Detect which cell encompasses the target text, then output its [x, y] center coordinate. 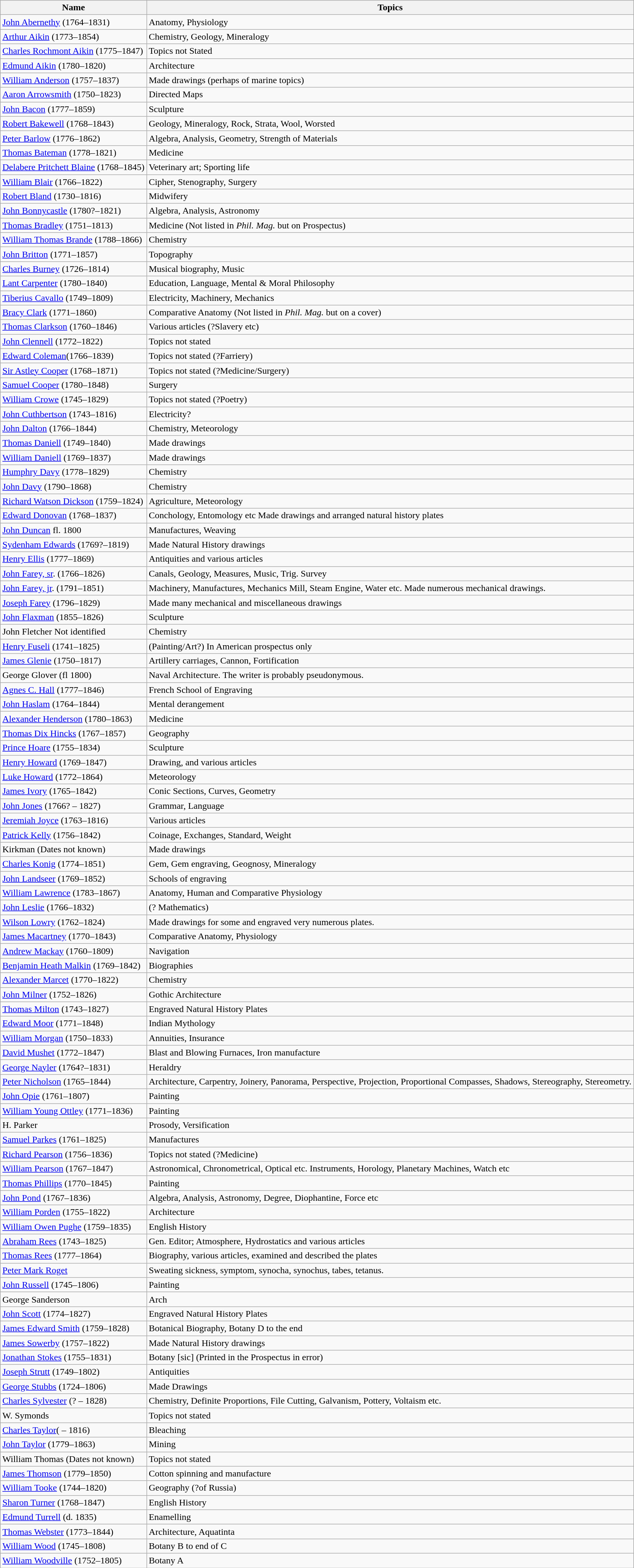
Arthur Aikin (1773–1854) [74, 37]
Algebra, Analysis, Geometry, Strength of Materials [390, 138]
John Davy (1790–1868) [74, 487]
Manufactures, Weaving [390, 530]
Robert Bakewell (1768–1843) [74, 124]
Arch [390, 1299]
John Taylor (1779–1863) [74, 1444]
Biography, various articles, examined and described the plates [390, 1256]
Bracy Clark (1771–1860) [74, 312]
Grammar, Language [390, 806]
Bleaching [390, 1430]
Thomas Bateman (1778–1821) [74, 153]
Edward Coleman(1766–1839) [74, 356]
Joseph Strutt (1749–1802) [74, 1372]
John Pond (1767–1836) [74, 1198]
Henry Fuseli (1741–1825) [74, 646]
Made drawings for some and engraved very numerous plates. [390, 922]
John Fletcher Not identified [74, 631]
John Farey, sr. (1766–1826) [74, 574]
Lant Carpenter (1780–1840) [74, 283]
Samuel Cooper (1780–1848) [74, 385]
Aaron Arrowsmith (1750–1823) [74, 95]
Sweating sickness, symptom, synocha, synochus, tabes, tetanus. [390, 1270]
Drawing, and various articles [390, 762]
Peter Mark Roget [74, 1270]
John Dalton (1766–1844) [74, 429]
Alexander Marcet (1770–1822) [74, 980]
Thomas Daniell (1749–1840) [74, 443]
Tiberius Cavallo (1749–1809) [74, 298]
Delabere Pritchett Blaine (1768–1845) [74, 167]
Kirkman (Dates not known) [74, 849]
Humphry Davy (1778–1829) [74, 472]
William Blair (1766–1822) [74, 182]
William Anderson (1757–1837) [74, 80]
Antiquities [390, 1372]
Charles Rochmont Aikin (1775–1847) [74, 51]
Andrew Mackay (1760–1809) [74, 951]
William Morgan (1750–1833) [74, 1038]
James Macartney (1770–1843) [74, 937]
Geography [390, 733]
Edmund Aikin (1780–1820) [74, 66]
Musical biography, Music [390, 269]
Midwifery [390, 196]
Chemistry, Meteorology [390, 429]
John Leslie (1766–1832) [74, 908]
George Nayler (1764?–1831) [74, 1067]
Antiquities and various articles [390, 559]
James Edward Smith (1759–1828) [74, 1328]
Topics not Stated [390, 51]
Algebra, Analysis, Astronomy [390, 211]
Electricity? [390, 414]
Sharon Turner (1768–1847) [74, 1502]
William Thomas (Dates not known) [74, 1459]
Annuities, Insurance [390, 1038]
Enamelling [390, 1517]
Thomas Rees (1777–1864) [74, 1256]
Anatomy, Physiology [390, 22]
Manufactures [390, 1140]
(Painting/Art?) In American prospectus only [390, 646]
Heraldry [390, 1067]
John Flaxman (1855–1826) [74, 617]
Conchology, Entomology etc Made drawings and arranged natural history plates [390, 516]
Topics not stated (?Farriery) [390, 356]
William Daniell (1769–1837) [74, 458]
William Thomas Brande (1788–1866) [74, 240]
William Owen Pughe (1759–1835) [74, 1227]
Peter Nicholson (1765–1844) [74, 1081]
Topics [390, 8]
Botany A [390, 1560]
Gen. Editor; Atmosphere, Hydrostatics and various articles [390, 1241]
Charles Taylor( – 1816) [74, 1430]
Joseph Farey (1796–1829) [74, 602]
John Landseer (1769–1852) [74, 878]
Comparative Anatomy, Physiology [390, 937]
Gothic Architecture [390, 994]
W. Symonds [74, 1415]
Jeremiah Joyce (1763–1816) [74, 820]
Agriculture, Meteorology [390, 501]
Algebra, Analysis, Astronomy, Degree, Diophantine, Force etc [390, 1198]
William Young Ottley (1771–1836) [74, 1111]
Mining [390, 1444]
Robert Bland (1730–1816) [74, 196]
Cipher, Stenography, Surgery [390, 182]
Directed Maps [390, 95]
John Clennell (1772–1822) [74, 341]
Gem, Gem engraving, Geognosy, Mineralogy [390, 864]
William Wood (1745–1808) [74, 1546]
Schools of engraving [390, 878]
Geology, Mineralogy, Rock, Strata, Wool, Worsted [390, 124]
Thomas Milton (1743–1827) [74, 1009]
Thomas Clarkson (1760–1846) [74, 327]
James Sowerby (1757–1822) [74, 1343]
Anatomy, Human and Comparative Physiology [390, 893]
John Milner (1752–1826) [74, 994]
Name [74, 8]
Henry Howard (1769–1847) [74, 762]
Sir Astley Cooper (1768–1871) [74, 370]
Astronomical, Chronometrical, Optical etc. Instruments, Horology, Planetary Machines, Watch etc [390, 1169]
Navigation [390, 951]
Geography (?of Russia) [390, 1488]
Thomas Dix Hincks (1767–1857) [74, 733]
Thomas Phillips (1770–1845) [74, 1183]
Prosody, Versification [390, 1125]
Luke Howard (1772–1864) [74, 777]
Henry Ellis (1777–1869) [74, 559]
Edward Moor (1771–1848) [74, 1023]
Wilson Lowry (1762–1824) [74, 922]
John Jones (1766? – 1827) [74, 806]
French School of Engraving [390, 690]
William Pearson (1767–1847) [74, 1169]
Canals, Geology, Measures, Music, Trig. Survey [390, 574]
Abraham Rees (1743–1825) [74, 1241]
Botany B to end of C [390, 1546]
Architecture, Aquatinta [390, 1531]
Meteorology [390, 777]
David Mushet (1772–1847) [74, 1052]
Thomas Webster (1773–1844) [74, 1531]
Topography [390, 254]
Comparative Anatomy (Not listed in Phil. Mag. but on a cover) [390, 312]
George Glover (fl 1800) [74, 675]
Topics not stated (?Medicine) [390, 1154]
Biographies [390, 966]
John Russell (1745–1806) [74, 1285]
Richard Watson Dickson (1759–1824) [74, 501]
Medicine (Not listed in Phil. Mag. but on Prospectus) [390, 225]
Prince Hoare (1755–1834) [74, 748]
William Tooke (1744–1820) [74, 1488]
William Lawrence (1783–1867) [74, 893]
Architecture, Carpentry, Joinery, Panorama, Perspective, Projection, Proportional Compasses, Shadows, Stereography, Stereometry. [390, 1081]
Mental derangement [390, 704]
John Scott (1774–1827) [74, 1314]
Botany [sic] (Printed in the Prospectus in error) [390, 1358]
William Crowe (1745–1829) [74, 399]
Topics not stated (?Poetry) [390, 399]
Patrick Kelly (1756–1842) [74, 835]
John Britton (1771–1857) [74, 254]
William Woodville (1752–1805) [74, 1560]
William Porden (1755–1822) [74, 1212]
H. Parker [74, 1125]
Various articles (?Slavery etc) [390, 327]
Conic Sections, Curves, Geometry [390, 791]
Samuel Parkes (1761–1825) [74, 1140]
Artillery carriages, Cannon, Fortification [390, 661]
Charles Sylvester (? – 1828) [74, 1401]
John Haslam (1764–1844) [74, 704]
Made Drawings [390, 1386]
Edmund Turrell (d. 1835) [74, 1517]
Edward Donovan (1768–1837) [74, 516]
John Abernethy (1764–1831) [74, 22]
Various articles [390, 820]
Education, Language, Mental & Moral Philosophy [390, 283]
Alexander Henderson (1780–1863) [74, 719]
Chemistry, Definite Proportions, File Cutting, Galvanism, Pottery, Voltaism etc. [390, 1401]
George Stubbs (1724–1806) [74, 1386]
Richard Pearson (1756–1836) [74, 1154]
Charles Konig (1774–1851) [74, 864]
James Ivory (1765–1842) [74, 791]
George Sanderson [74, 1299]
Blast and Blowing Furnaces, Iron manufacture [390, 1052]
Agnes C. Hall (1777–1846) [74, 690]
Sydenham Edwards (1769?–1819) [74, 545]
Botanical Biography, Botany D to the end [390, 1328]
John Farey, jr. (1791–1851) [74, 588]
John Cuthbertson (1743–1816) [74, 414]
Thomas Bradley (1751–1813) [74, 225]
Veterinary art; Sporting life [390, 167]
Indian Mythology [390, 1023]
Topics not stated (?Medicine/Surgery) [390, 370]
Made many mechanical and miscellaneous drawings [390, 602]
James Thomson (1779–1850) [74, 1473]
James Glenie (1750–1817) [74, 661]
Peter Barlow (1776–1862) [74, 138]
Charles Burney (1726–1814) [74, 269]
Benjamin Heath Malkin (1769–1842) [74, 966]
Jonathan Stokes (1755–1831) [74, 1358]
John Opie (1761–1807) [74, 1096]
(? Mathematics) [390, 908]
Coinage, Exchanges, Standard, Weight [390, 835]
John Bacon (1777–1859) [74, 109]
John Duncan fl. 1800 [74, 530]
Surgery [390, 385]
Made drawings (perhaps of marine topics) [390, 80]
Electricity, Machinery, Mechanics [390, 298]
Chemistry, Geology, Mineralogy [390, 37]
Machinery, Manufactures, Mechanics Mill, Steam Engine, Water etc. Made numerous mechanical drawings. [390, 588]
Cotton spinning and manufacture [390, 1473]
Naval Architecture. The writer is probably pseudonymous. [390, 675]
John Bonnycastle (1780?–1821) [74, 211]
